Provide the [X, Y] coordinate of the cell's center where the given text is located.  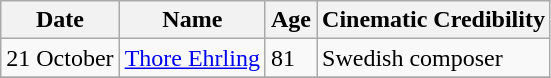
Cinematic Credibility [434, 20]
21 October [60, 58]
Swedish composer [434, 58]
81 [290, 58]
Date [60, 20]
Thore Ehrling [192, 58]
Name [192, 20]
Age [290, 20]
